Determine the (X, Y) coordinate at the center of the cell enclosing the given text.  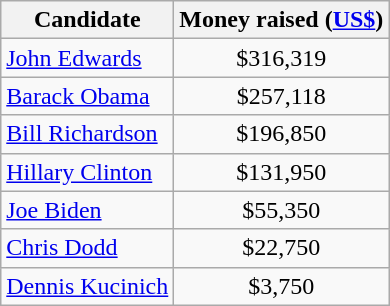
John Edwards (88, 58)
$131,950 (282, 172)
Candidate (88, 20)
Money raised (US$) (282, 20)
Barack Obama (88, 96)
$196,850 (282, 134)
Hillary Clinton (88, 172)
$257,118 (282, 96)
$22,750 (282, 248)
$316,319 (282, 58)
$3,750 (282, 286)
Bill Richardson (88, 134)
$55,350 (282, 210)
Joe Biden (88, 210)
Dennis Kucinich (88, 286)
Chris Dodd (88, 248)
